Return the [x, y] coordinate for the center point of the cell that contains the specified text.  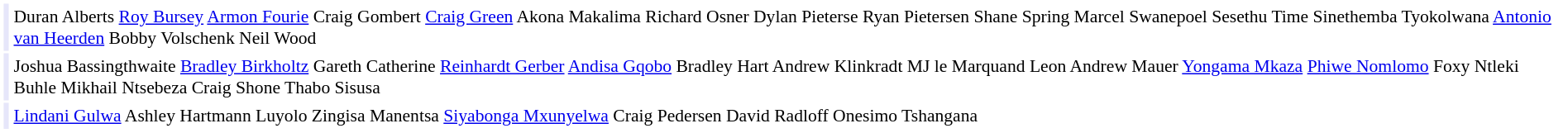
Lindani Gulwa Ashley Hartmann Luyolo Zingisa Manentsa Siyabonga Mxunyelwa Craig Pedersen David Radloff Onesimo Tshangana [788, 116]
